Determine the (x, y) coordinate at the center of the cell enclosing the given text.  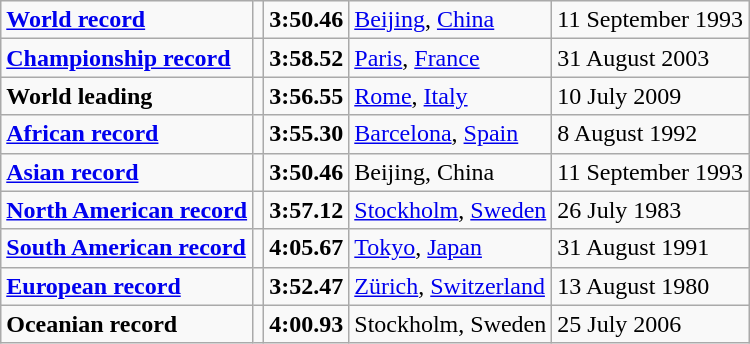
European record (127, 286)
Asian record (127, 172)
31 August 1991 (650, 248)
South American record (127, 248)
African record (127, 134)
4:05.67 (306, 248)
3:56.55 (306, 96)
3:57.12 (306, 210)
Paris, France (450, 58)
4:00.93 (306, 324)
8 August 1992 (650, 134)
Zürich, Switzerland (450, 286)
Barcelona, Spain (450, 134)
3:58.52 (306, 58)
3:55.30 (306, 134)
31 August 2003 (650, 58)
World record (127, 20)
26 July 1983 (650, 210)
Rome, Italy (450, 96)
North American record (127, 210)
13 August 1980 (650, 286)
3:52.47 (306, 286)
10 July 2009 (650, 96)
Tokyo, Japan (450, 248)
Championship record (127, 58)
World leading (127, 96)
25 July 2006 (650, 324)
Oceanian record (127, 324)
